For the text-containing cell, return its midpoint in [x, y] coordinate format. 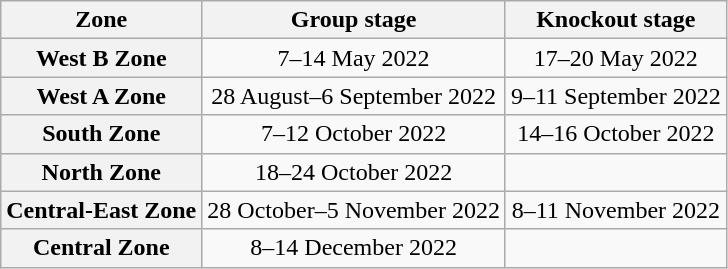
18–24 October 2022 [354, 172]
Zone [102, 20]
West B Zone [102, 58]
Central-East Zone [102, 210]
14–16 October 2022 [616, 134]
9–11 September 2022 [616, 96]
7–14 May 2022 [354, 58]
8–11 November 2022 [616, 210]
8–14 December 2022 [354, 248]
28 October–5 November 2022 [354, 210]
Central Zone [102, 248]
North Zone [102, 172]
7–12 October 2022 [354, 134]
West A Zone [102, 96]
Group stage [354, 20]
Knockout stage [616, 20]
South Zone [102, 134]
28 August–6 September 2022 [354, 96]
17–20 May 2022 [616, 58]
